For the text-containing cell, return its midpoint in (x, y) coordinate format. 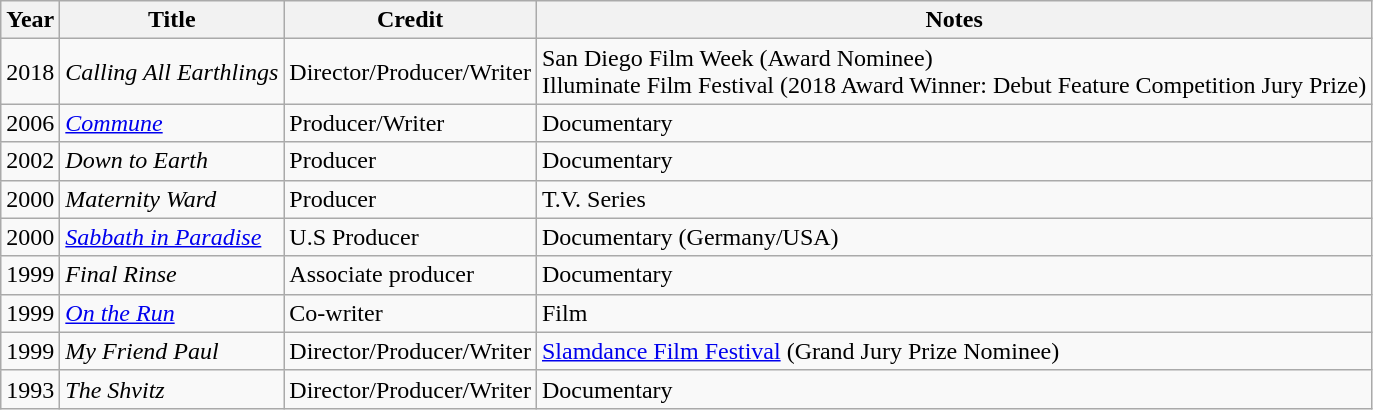
On the Run (172, 313)
Final Rinse (172, 275)
Maternity Ward (172, 199)
2006 (30, 123)
Associate producer (410, 275)
Notes (954, 20)
My Friend Paul (172, 351)
U.S Producer (410, 237)
Calling All Earthlings (172, 72)
Documentary (Germany/USA) (954, 237)
2018 (30, 72)
1993 (30, 389)
Sabbath in Paradise (172, 237)
Down to Earth (172, 161)
Producer/Writer (410, 123)
2002 (30, 161)
Commune (172, 123)
Credit (410, 20)
Title (172, 20)
Co-writer (410, 313)
Slamdance Film Festival (Grand Jury Prize Nominee) (954, 351)
San Diego Film Week (Award Nominee)Illuminate Film Festival (2018 Award Winner: Debut Feature Competition Jury Prize) (954, 72)
T.V. Series (954, 199)
Film (954, 313)
Year (30, 20)
The Shvitz (172, 389)
